Identify which cell holds the provided text, then report its (X, Y) central coordinate. 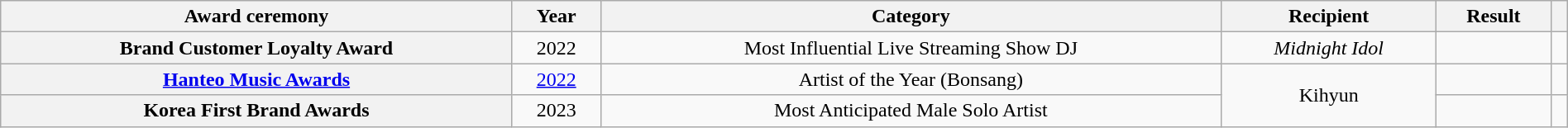
Year (556, 17)
Most Influential Live Streaming Show DJ (911, 48)
Hanteo Music Awards (256, 79)
2023 (556, 111)
Award ceremony (256, 17)
Artist of the Year (Bonsang) (911, 79)
Brand Customer Loyalty Award (256, 48)
Recipient (1329, 17)
Korea First Brand Awards (256, 111)
Kihyun (1329, 95)
Category (911, 17)
Result (1494, 17)
Most Anticipated Male Solo Artist (911, 111)
Midnight Idol (1329, 48)
